Determine the [X, Y] coordinate at the center of the cell enclosing the given text.  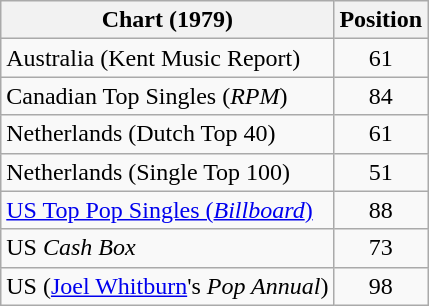
98 [381, 286]
Canadian Top Singles (RPM) [168, 96]
Position [381, 20]
Netherlands (Single Top 100) [168, 172]
84 [381, 96]
88 [381, 210]
US Top Pop Singles (Billboard) [168, 210]
US (Joel Whitburn's Pop Annual) [168, 286]
Chart (1979) [168, 20]
Netherlands (Dutch Top 40) [168, 134]
51 [381, 172]
US Cash Box [168, 248]
Australia (Kent Music Report) [168, 58]
73 [381, 248]
